From the cell containing the given text, extract its center point as [x, y] coordinate. 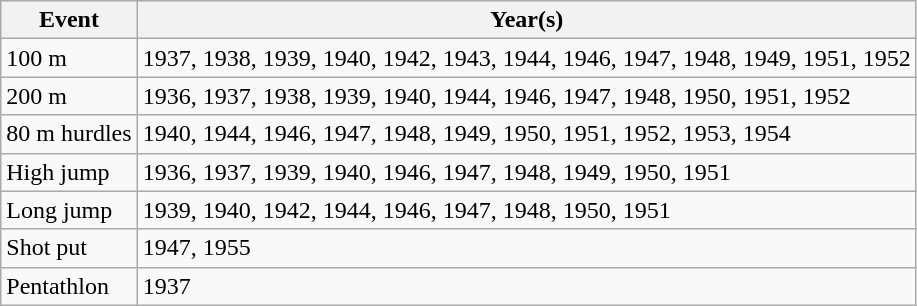
Shot put [69, 248]
1937 [526, 286]
1937, 1938, 1939, 1940, 1942, 1943, 1944, 1946, 1947, 1948, 1949, 1951, 1952 [526, 58]
100 m [69, 58]
Event [69, 20]
High jump [69, 172]
Long jump [69, 210]
80 m hurdles [69, 134]
1936, 1937, 1939, 1940, 1946, 1947, 1948, 1949, 1950, 1951 [526, 172]
Year(s) [526, 20]
1940, 1944, 1946, 1947, 1948, 1949, 1950, 1951, 1952, 1953, 1954 [526, 134]
Pentathlon [69, 286]
1939, 1940, 1942, 1944, 1946, 1947, 1948, 1950, 1951 [526, 210]
200 m [69, 96]
1936, 1937, 1938, 1939, 1940, 1944, 1946, 1947, 1948, 1950, 1951, 1952 [526, 96]
1947, 1955 [526, 248]
